From the cell containing the given text, extract its center point as (x, y) coordinate. 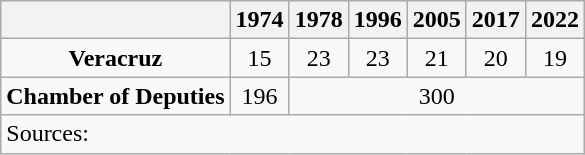
Chamber of Deputies (116, 96)
2022 (554, 20)
Sources: (293, 134)
19 (554, 58)
1974 (260, 20)
300 (436, 96)
Veracruz (116, 58)
15 (260, 58)
196 (260, 96)
20 (496, 58)
1978 (318, 20)
2005 (436, 20)
2017 (496, 20)
21 (436, 58)
1996 (378, 20)
